Determine the [X, Y] coordinate at the center of the cell enclosing the given text.  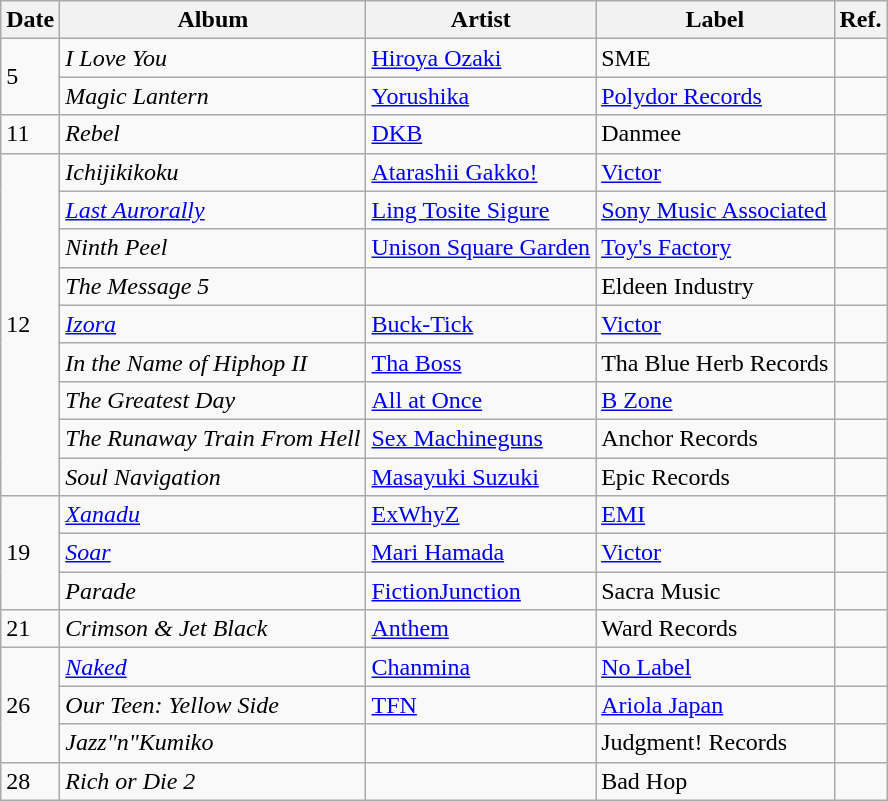
ExWhyZ [481, 515]
Our Teen: Yellow Side [213, 705]
SME [715, 58]
No Label [715, 667]
26 [30, 705]
Unison Square Garden [481, 248]
Magic Lantern [213, 96]
Naked [213, 667]
11 [30, 134]
Tha Boss [481, 362]
5 [30, 77]
Soul Navigation [213, 477]
Last Aurorally [213, 210]
Epic Records [715, 477]
I Love You [213, 58]
19 [30, 553]
Bad Hop [715, 781]
Rebel [213, 134]
Danmee [715, 134]
28 [30, 781]
Jazz"n"Kumiko [213, 743]
All at Once [481, 400]
Polydor Records [715, 96]
Mari Hamada [481, 553]
Yorushika [481, 96]
Ref. [860, 20]
Artist [481, 20]
Ariola Japan [715, 705]
Album [213, 20]
Tha Blue Herb Records [715, 362]
Eldeen Industry [715, 286]
FictionJunction [481, 591]
Soar [213, 553]
EMI [715, 515]
Ling Tosite Sigure [481, 210]
Masayuki Suzuki [481, 477]
Parade [213, 591]
Buck-Tick [481, 324]
The Message 5 [213, 286]
Hiroya Ozaki [481, 58]
Anchor Records [715, 438]
Sony Music Associated [715, 210]
B Zone [715, 400]
21 [30, 629]
Atarashii Gakko! [481, 172]
Ward Records [715, 629]
12 [30, 324]
In the Name of Hiphop II [213, 362]
Ichijikikoku [213, 172]
Toy's Factory [715, 248]
Anthem [481, 629]
Ninth Peel [213, 248]
Xanadu [213, 515]
DKB [481, 134]
Label [715, 20]
The Greatest Day [213, 400]
Izora [213, 324]
Crimson & Jet Black [213, 629]
TFN [481, 705]
Sacra Music [715, 591]
The Runaway Train From Hell [213, 438]
Rich or Die 2 [213, 781]
Chanmina [481, 667]
Judgment! Records [715, 743]
Date [30, 20]
Sex Machineguns [481, 438]
